Pinpoint the cell where the given text exists, returning its (X, Y) midpoint coordinate. 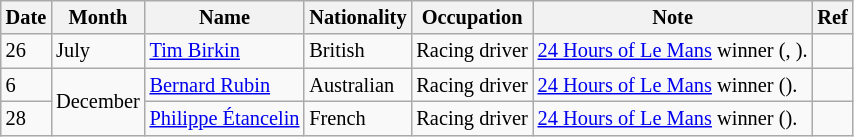
Nationality (358, 17)
July (98, 51)
Occupation (472, 17)
Bernard Rubin (225, 85)
British (358, 51)
Date (26, 17)
26 (26, 51)
Note (673, 17)
Australian (358, 85)
28 (26, 118)
Name (225, 17)
French (358, 118)
Philippe Étancelin (225, 118)
Month (98, 17)
Tim Birkin (225, 51)
24 Hours of Le Mans winner (, ). (673, 51)
December (98, 102)
Ref (832, 17)
6 (26, 85)
